Extract the [X, Y] coordinate from the center of the cell holding the provided text.  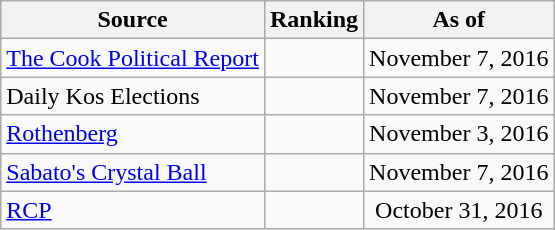
Ranking [314, 20]
Sabato's Crystal Ball [133, 172]
Daily Kos Elections [133, 96]
Source [133, 20]
The Cook Political Report [133, 58]
As of [459, 20]
Rothenberg [133, 134]
November 3, 2016 [459, 134]
October 31, 2016 [459, 210]
RCP [133, 210]
